Scan for the cell matching the given text and deliver its [X, Y] coordinate at center. 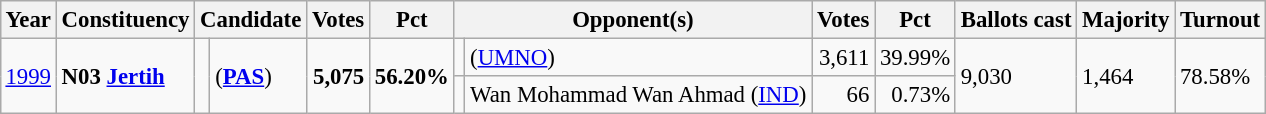
0.73% [916, 95]
Ballots cast [1016, 20]
Year [28, 20]
(PAS) [258, 76]
Majority [1126, 20]
78.58% [1220, 76]
Candidate [251, 20]
Turnout [1220, 20]
(UMNO) [638, 57]
56.20% [412, 76]
1,464 [1126, 76]
3,611 [844, 57]
Opponent(s) [632, 20]
5,075 [338, 76]
N03 Jertih [125, 76]
1999 [28, 76]
39.99% [916, 57]
66 [844, 95]
Constituency [125, 20]
9,030 [1016, 76]
Wan Mohammad Wan Ahmad (IND) [638, 95]
